Detect which cell encompasses the target text, then output its (X, Y) center coordinate. 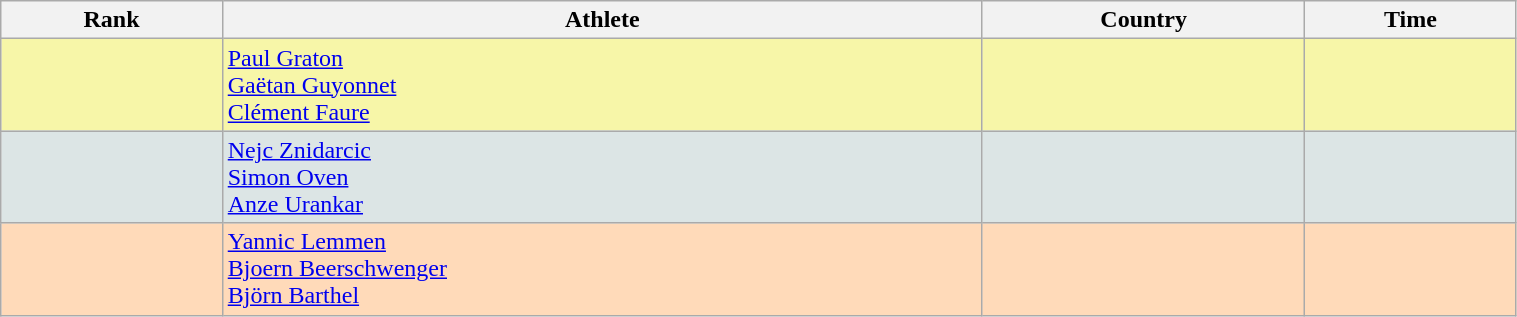
Country (1144, 20)
Paul GratonGaëtan GuyonnetClément Faure (602, 85)
Time (1410, 20)
Yannic LemmenBjoern BeerschwengerBjörn Barthel (602, 269)
Rank (112, 20)
Nejc ZnidarcicSimon OvenAnze Urankar (602, 177)
Athlete (602, 20)
